Output the (x, y) coordinate of the center of the cell containing the given text.  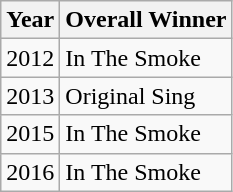
2016 (30, 172)
Year (30, 20)
2013 (30, 96)
2012 (30, 58)
2015 (30, 134)
Overall Winner (146, 20)
Original Sing (146, 96)
